Locate the cell with the specified text and output its (x, y) center coordinate. 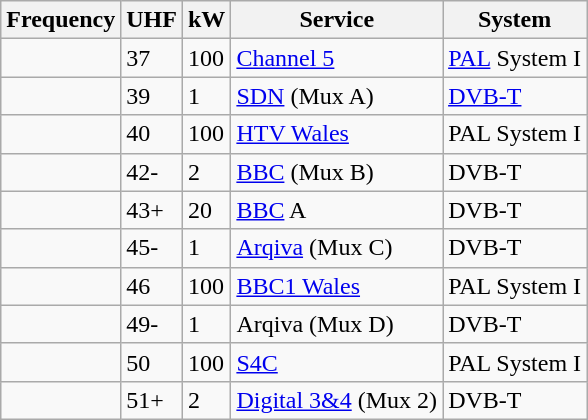
Frequency (61, 20)
BBC (Mux B) (337, 172)
Channel 5 (337, 58)
Digital 3&4 (Mux 2) (337, 400)
40 (152, 134)
HTV Wales (337, 134)
49- (152, 324)
Arqiva (Mux D) (337, 324)
System (515, 20)
BBC1 Wales (337, 286)
Arqiva (Mux C) (337, 248)
20 (206, 210)
UHF (152, 20)
SDN (Mux A) (337, 96)
39 (152, 96)
S4C (337, 362)
43+ (152, 210)
BBC A (337, 210)
46 (152, 286)
37 (152, 58)
kW (206, 20)
51+ (152, 400)
45- (152, 248)
50 (152, 362)
Service (337, 20)
42- (152, 172)
